Search for the cell housing the specified text and yield its (X, Y) center coordinate. 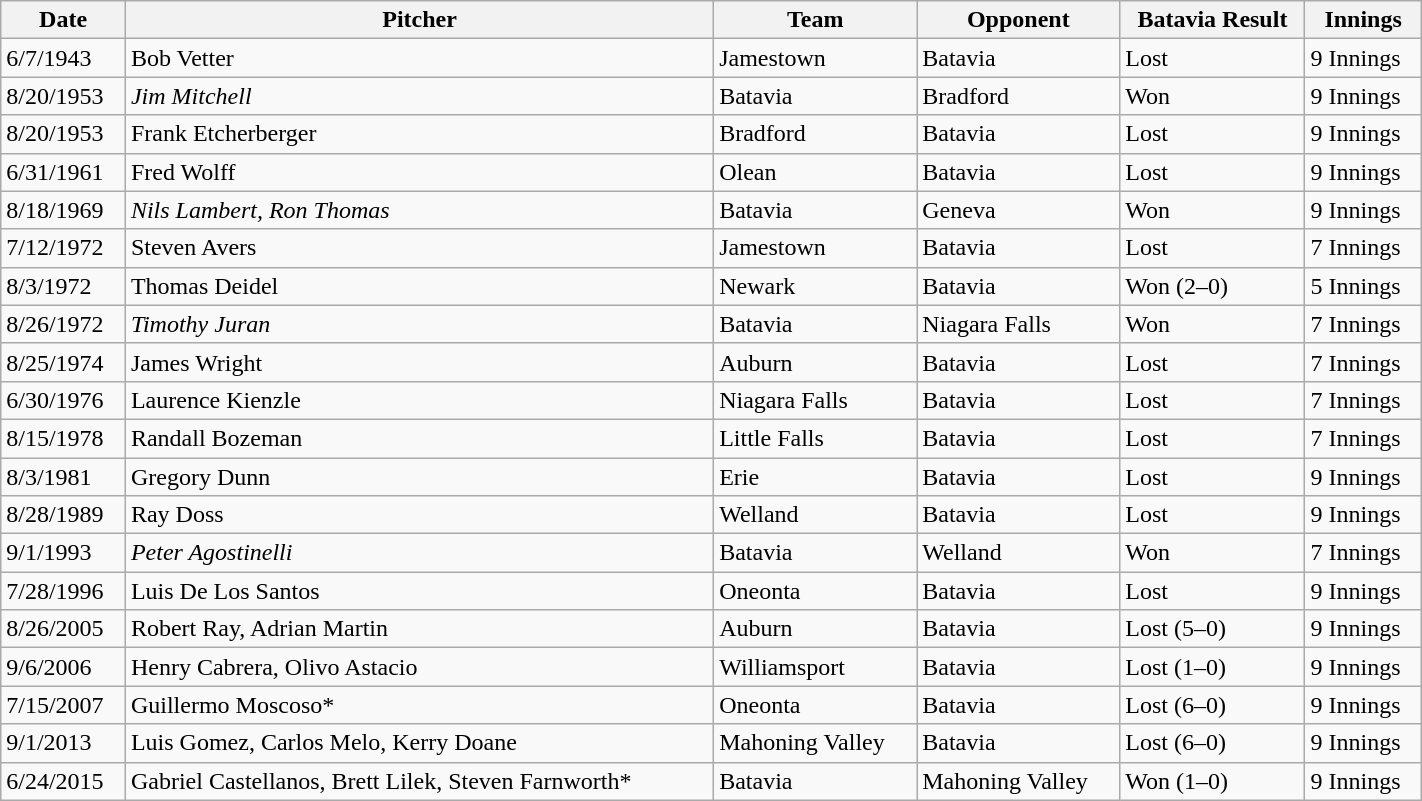
7/15/2007 (64, 705)
Thomas Deidel (419, 286)
Won (1–0) (1212, 781)
Geneva (1018, 210)
James Wright (419, 362)
Gregory Dunn (419, 477)
Henry Cabrera, Olivo Astacio (419, 667)
Ray Doss (419, 515)
Laurence Kienzle (419, 400)
Team (816, 20)
Robert Ray, Adrian Martin (419, 629)
Gabriel Castellanos, Brett Lilek, Steven Farnworth* (419, 781)
Peter Agostinelli (419, 553)
5 Innings (1363, 286)
8/28/1989 (64, 515)
8/3/1981 (64, 477)
8/25/1974 (64, 362)
8/26/2005 (64, 629)
8/26/1972 (64, 324)
Innings (1363, 20)
6/7/1943 (64, 58)
Newark (816, 286)
Lost (1–0) (1212, 667)
6/30/1976 (64, 400)
Little Falls (816, 438)
6/31/1961 (64, 172)
Steven Avers (419, 248)
9/1/2013 (64, 743)
Williamsport (816, 667)
9/6/2006 (64, 667)
8/15/1978 (64, 438)
Timothy Juran (419, 324)
Bob Vetter (419, 58)
Olean (816, 172)
Jim Mitchell (419, 96)
Erie (816, 477)
Pitcher (419, 20)
Lost (5–0) (1212, 629)
Batavia Result (1212, 20)
Luis Gomez, Carlos Melo, Kerry Doane (419, 743)
Luis De Los Santos (419, 591)
Nils Lambert, Ron Thomas (419, 210)
Guillermo Moscoso* (419, 705)
8/18/1969 (64, 210)
Date (64, 20)
6/24/2015 (64, 781)
7/12/1972 (64, 248)
8/3/1972 (64, 286)
9/1/1993 (64, 553)
Opponent (1018, 20)
Frank Etcherberger (419, 134)
Randall Bozeman (419, 438)
7/28/1996 (64, 591)
Fred Wolff (419, 172)
Won (2–0) (1212, 286)
